Search for the cell housing the specified text and yield its [x, y] center coordinate. 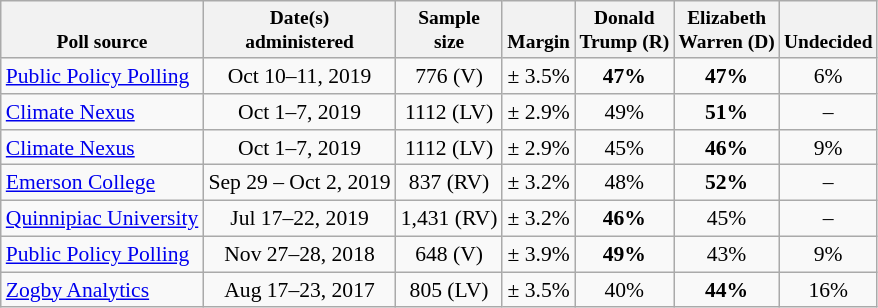
Zogby Analytics [102, 290]
44% [726, 290]
Aug 17–23, 2017 [299, 290]
48% [624, 183]
Samplesize [450, 30]
Quinnipiac University [102, 219]
1,431 (RV) [450, 219]
Jul 17–22, 2019 [299, 219]
6% [828, 76]
DonaldTrump (R) [624, 30]
40% [624, 290]
± 3.9% [538, 254]
837 (RV) [450, 183]
Nov 27–28, 2018 [299, 254]
52% [726, 183]
Poll source [102, 30]
Undecided [828, 30]
51% [726, 112]
Sep 29 – Oct 2, 2019 [299, 183]
648 (V) [450, 254]
16% [828, 290]
43% [726, 254]
Date(s)administered [299, 30]
Emerson College [102, 183]
Oct 10–11, 2019 [299, 76]
805 (LV) [450, 290]
ElizabethWarren (D) [726, 30]
776 (V) [450, 76]
Margin [538, 30]
